Find where the given text appears and provide that cell's center as [x, y] coordinate. 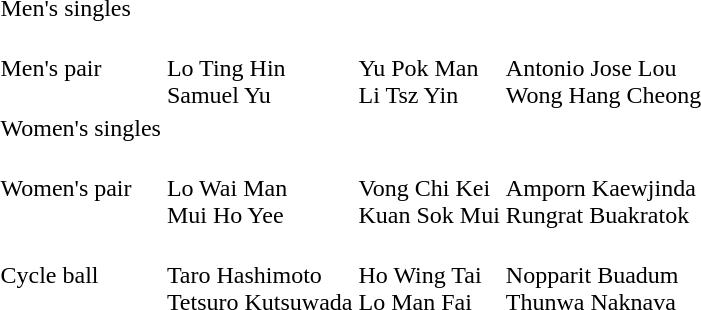
Lo Wai ManMui Ho Yee [260, 188]
Lo Ting HinSamuel Yu [260, 68]
Yu Pok ManLi Tsz Yin [429, 68]
Vong Chi KeiKuan Sok Mui [429, 188]
